Identify which cell holds the provided text, then report its [X, Y] central coordinate. 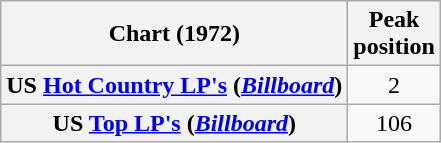
US Hot Country LP's (Billboard) [174, 85]
106 [394, 123]
US Top LP's (Billboard) [174, 123]
Chart (1972) [174, 34]
Peakposition [394, 34]
2 [394, 85]
